Determine the (X, Y) coordinate at the center of the cell enclosing the given text.  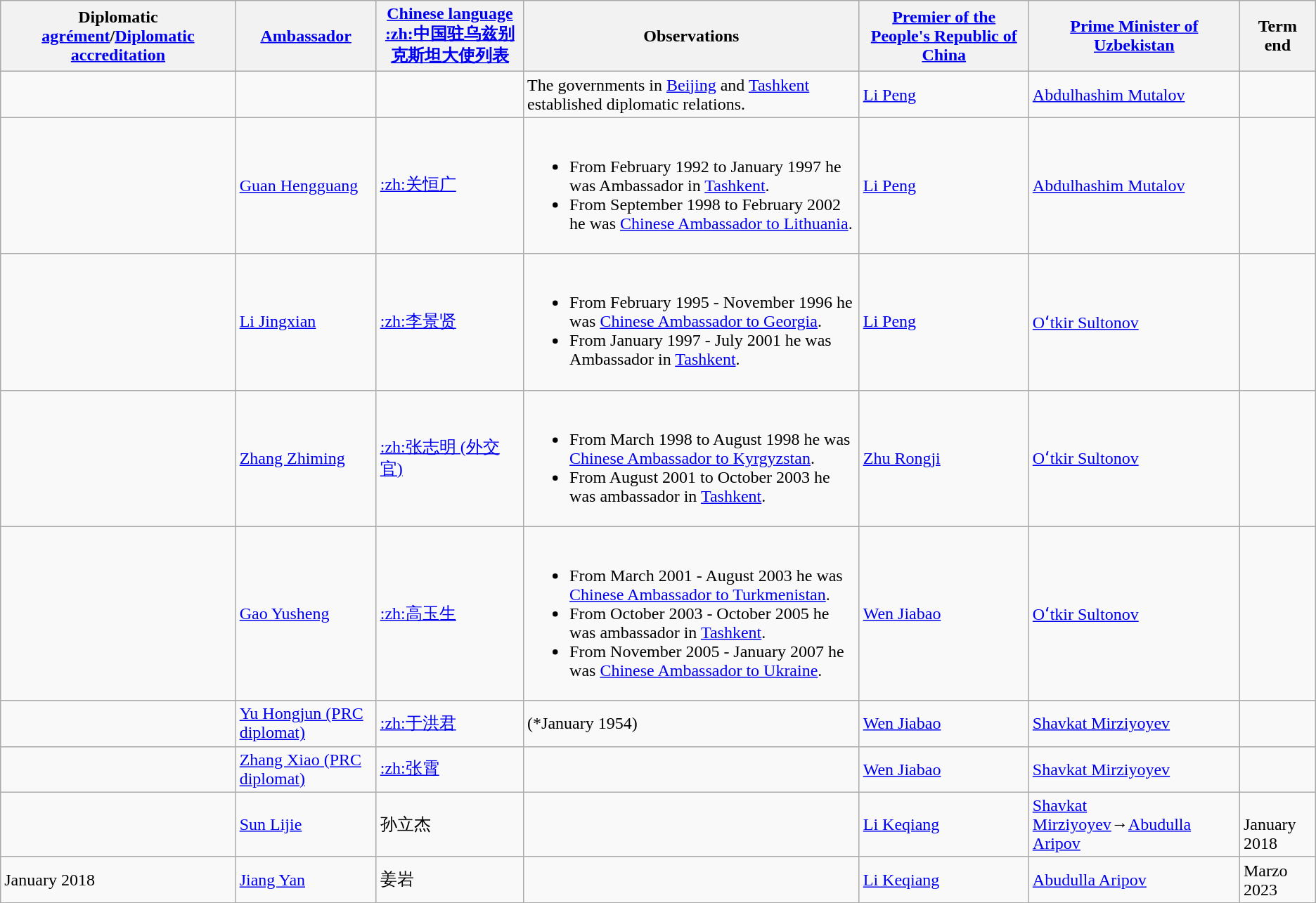
Chinese language:zh:中国驻乌兹别克斯坦大使列表 (450, 37)
From March 1998 to August 1998 he was Chinese Ambassador to Kyrgyzstan.From August 2001 to October 2003 he was ambassador in Tashkent. (692, 458)
:zh:张志明 (外交官) (450, 458)
Prime Minister of Uzbekistan (1134, 37)
(*January 1954) (692, 724)
:zh:李景贤 (450, 322)
:zh:张霄 (450, 769)
From February 1995 - November 1996 he was Chinese Ambassador to Georgia.From January 1997 - July 2001 he was Ambassador in Tashkent. (692, 322)
Ambassador (306, 37)
Yu Hongjun (PRC diplomat) (306, 724)
Gao Yusheng (306, 613)
孙立杰 (450, 824)
Zhu Rongji (943, 458)
Abudulla Aripov (1134, 880)
:zh:关恒广 (450, 186)
Term end (1277, 37)
From February 1992 to January 1997 he was Ambassador in Tashkent.From September 1998 to February 2002 he was Chinese Ambassador to Lithuania. (692, 186)
Premier of the People's Republic of China (943, 37)
Zhang Zhiming (306, 458)
:zh:高玉生 (450, 613)
Shavkat Mirziyoyev→Abudulla Aripov (1134, 824)
:zh:于洪君 (450, 724)
姜岩 (450, 880)
Observations (692, 37)
Guan Hengguang (306, 186)
Zhang Xiao (PRC diplomat) (306, 769)
Marzo 2023 (1277, 880)
Sun Lijie (306, 824)
Jiang Yan (306, 880)
The governments in Beijing and Tashkent established diplomatic relations. (692, 94)
Li Jingxian (306, 322)
Diplomatic agrément/Diplomatic accreditation (118, 37)
